Determine the [x, y] coordinate at the center of the cell enclosing the given text.  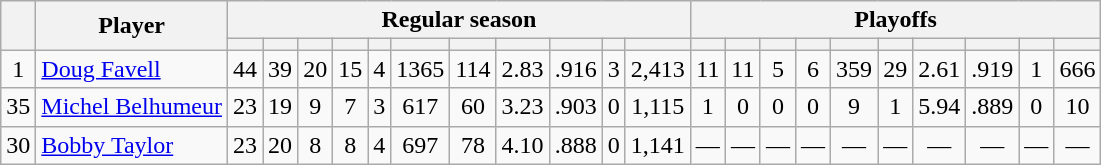
4.10 [522, 145]
1,115 [658, 107]
1,141 [658, 145]
Playoffs [896, 20]
29 [896, 69]
.888 [576, 145]
7 [350, 107]
Bobby Taylor [132, 145]
666 [1078, 69]
5.94 [940, 107]
Doug Favell [132, 69]
78 [473, 145]
1365 [420, 69]
.916 [576, 69]
.889 [992, 107]
697 [420, 145]
30 [18, 145]
2,413 [658, 69]
60 [473, 107]
Regular season [460, 20]
44 [246, 69]
3.23 [522, 107]
15 [350, 69]
114 [473, 69]
.903 [576, 107]
6 [812, 69]
617 [420, 107]
39 [280, 69]
2.83 [522, 69]
10 [1078, 107]
19 [280, 107]
Player [132, 26]
.919 [992, 69]
359 [854, 69]
35 [18, 107]
5 [778, 69]
2.61 [940, 69]
Michel Belhumeur [132, 107]
